Output the (x, y) coordinate of the center of the cell containing the given text.  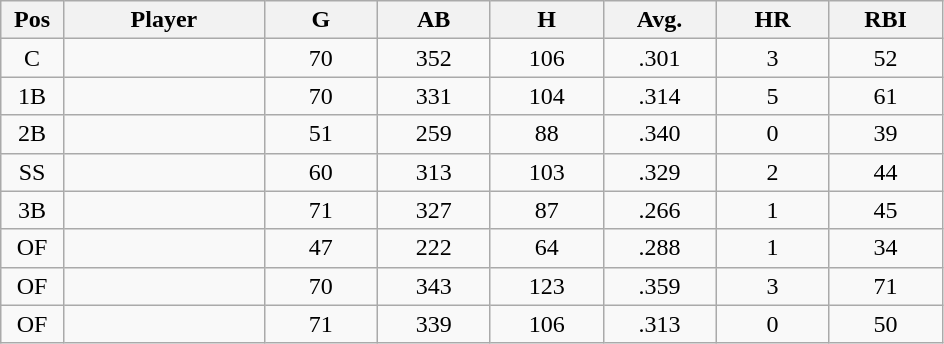
343 (434, 286)
222 (434, 248)
61 (886, 96)
Pos (32, 20)
C (32, 58)
51 (320, 134)
H (546, 20)
5 (772, 96)
2 (772, 172)
.340 (660, 134)
50 (886, 324)
34 (886, 248)
352 (434, 58)
313 (434, 172)
3B (32, 210)
.314 (660, 96)
104 (546, 96)
64 (546, 248)
123 (546, 286)
G (320, 20)
Avg. (660, 20)
2B (32, 134)
.329 (660, 172)
259 (434, 134)
1B (32, 96)
.359 (660, 286)
103 (546, 172)
SS (32, 172)
.313 (660, 324)
44 (886, 172)
87 (546, 210)
60 (320, 172)
339 (434, 324)
52 (886, 58)
88 (546, 134)
Player (164, 20)
.301 (660, 58)
327 (434, 210)
.266 (660, 210)
331 (434, 96)
RBI (886, 20)
39 (886, 134)
45 (886, 210)
AB (434, 20)
HR (772, 20)
.288 (660, 248)
47 (320, 248)
